Output the (X, Y) coordinate of the center of the cell containing the given text.  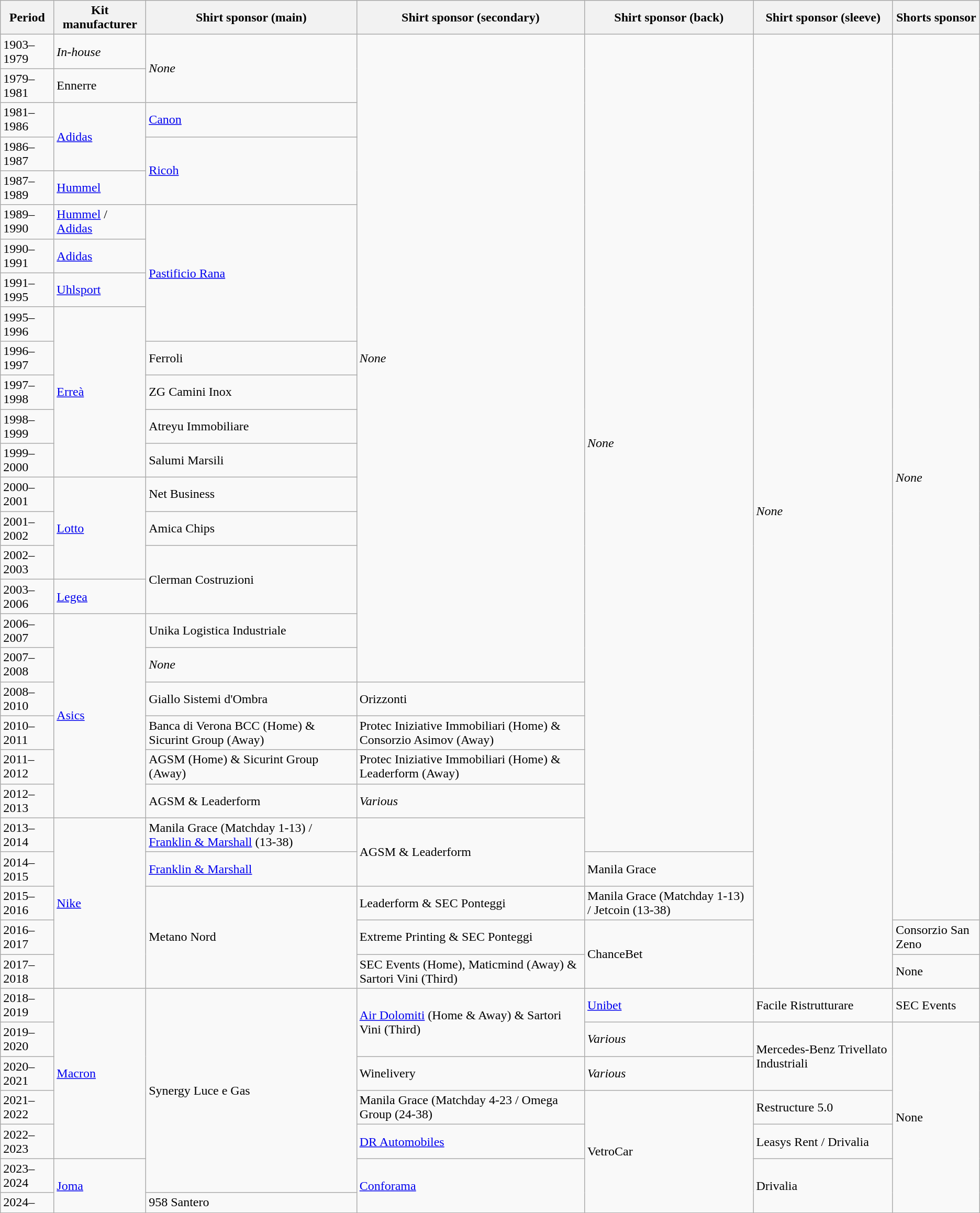
1981–1986 (27, 119)
Extreme Printing & SEC Ponteggi (470, 937)
Leaderform & SEC Ponteggi (470, 903)
1999–2000 (27, 461)
Asics (100, 716)
2022–2023 (27, 1141)
Orizzonti (470, 698)
Nike (100, 903)
Atreyu Immobiliare (251, 426)
Salumi Marsili (251, 461)
In-house (100, 51)
Manila Grace (Matchday 1-13) / Franklin & Marshall (13-38) (251, 834)
2012–2013 (27, 801)
Franklin & Marshall (251, 869)
ZG Camini Inox (251, 392)
2021–2022 (27, 1108)
Hummel / Adidas (100, 222)
Erreà (100, 392)
2007–2008 (27, 665)
Amica Chips (251, 529)
Hummel (100, 187)
Restructure 5.0 (823, 1108)
Mercedes-Benz Trivellato Industriali (823, 1056)
Net Business (251, 494)
Air Dolomiti (Home & Away) & Sartori Vini (Third) (470, 1022)
2020–2021 (27, 1073)
1998–1999 (27, 426)
Shirt sponsor (back) (669, 18)
Manila Grace (669, 869)
Facile Ristrutturare (823, 1005)
Ferroli (251, 358)
SEC Events (936, 1005)
Manila Grace (Matchday 1-13) / Jetcoin (13-38) (669, 903)
1990–1991 (27, 255)
Consorzio San Zeno (936, 937)
2015–2016 (27, 903)
1987–1989 (27, 187)
2010–2011 (27, 733)
2023–2024 (27, 1176)
Winelivery (470, 1073)
2002–2003 (27, 562)
2000–2001 (27, 494)
Shirt sponsor (main) (251, 18)
Giallo Sistemi d'Ombra (251, 698)
1989–1990 (27, 222)
SEC Events (Home), Maticmind (Away) & Sartori Vini (Third) (470, 971)
Unika Logistica Industriale (251, 630)
1979–1981 (27, 86)
1903–1979 (27, 51)
2013–2014 (27, 834)
2024– (27, 1203)
ChanceBet (669, 954)
Synergy Luce e Gas (251, 1090)
Shirt sponsor (secondary) (470, 18)
2008–2010 (27, 698)
1997–1998 (27, 392)
2001–2002 (27, 529)
2011–2012 (27, 766)
Unibet (669, 1005)
Joma (100, 1185)
VetroCar (669, 1152)
Drivalia (823, 1185)
Shorts sponsor (936, 18)
Shirt sponsor (sleeve) (823, 18)
Legea (100, 597)
Uhlsport (100, 290)
Banca di Verona BCC (Home) & Sicurint Group (Away) (251, 733)
Pastificio Rana (251, 273)
Metano Nord (251, 937)
2016–2017 (27, 937)
Period (27, 18)
2018–2019 (27, 1005)
958 Santero (251, 1203)
Canon (251, 119)
Protec Iniziative Immobiliari (Home) & Consorzio Asimov (Away) (470, 733)
Clerman Costruzioni (251, 580)
Ricoh (251, 171)
Conforama (470, 1185)
2003–2006 (27, 597)
1995–1996 (27, 324)
DR Automobiles (470, 1141)
1991–1995 (27, 290)
AGSM (Home) & Sicurint Group (Away) (251, 766)
1996–1997 (27, 358)
Leasys Rent / Drivalia (823, 1141)
2006–2007 (27, 630)
Protec Iniziative Immobiliari (Home) & Leaderform (Away) (470, 766)
2014–2015 (27, 869)
1986–1987 (27, 154)
Ennerre (100, 86)
Macron (100, 1073)
Manila Grace (Matchday 4-23 / Omega Group (24-38) (470, 1108)
Lotto (100, 529)
2019–2020 (27, 1040)
2017–2018 (27, 971)
Kit manufacturer (100, 18)
